Return the [X, Y] coordinate for the center point of the cell that contains the specified text.  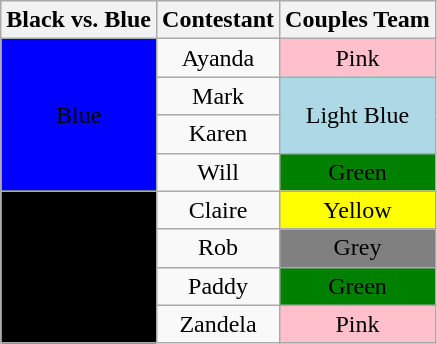
Rob [218, 248]
Black [79, 267]
Grey [358, 248]
Karen [218, 134]
Yellow [358, 210]
Couples Team [358, 20]
Ayanda [218, 58]
Claire [218, 210]
Paddy [218, 286]
Black vs. Blue [79, 20]
Light Blue [358, 115]
Will [218, 172]
Contestant [218, 20]
Mark [218, 96]
Blue [79, 115]
Zandela [218, 324]
